Pinpoint the cell where the given text exists, returning its (x, y) midpoint coordinate. 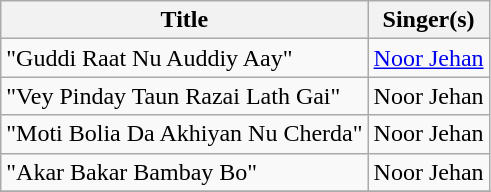
Singer(s) (428, 20)
"Moti Bolia Da Akhiyan Nu Cherda" (184, 134)
"Akar Bakar Bambay Bo" (184, 172)
Title (184, 20)
"Guddi Raat Nu Auddiy Aay" (184, 58)
"Vey Pinday Taun Razai Lath Gai" (184, 96)
